For the text-containing cell, return its midpoint in (X, Y) coordinate format. 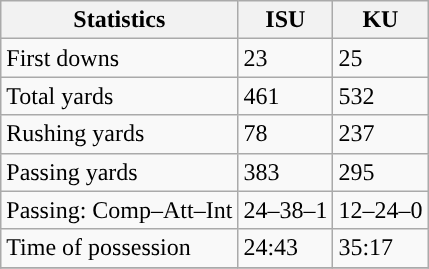
532 (380, 96)
Total yards (120, 96)
295 (380, 172)
383 (286, 172)
12–24–0 (380, 210)
78 (286, 134)
KU (380, 20)
24–38–1 (286, 210)
ISU (286, 20)
Rushing yards (120, 134)
35:17 (380, 248)
25 (380, 58)
Passing yards (120, 172)
First downs (120, 58)
Statistics (120, 20)
Time of possession (120, 248)
461 (286, 96)
24:43 (286, 248)
237 (380, 134)
Passing: Comp–Att–Int (120, 210)
23 (286, 58)
